Search for the cell housing the specified text and yield its (x, y) center coordinate. 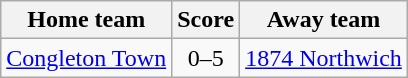
Congleton Town (86, 58)
Away team (324, 20)
Home team (86, 20)
1874 Northwich (324, 58)
0–5 (206, 58)
Score (206, 20)
